Detect which cell encompasses the target text, then output its [X, Y] center coordinate. 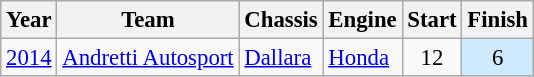
Start [432, 20]
12 [432, 58]
Chassis [281, 20]
Team [148, 20]
2014 [29, 58]
Andretti Autosport [148, 58]
Honda [362, 58]
Engine [362, 20]
Dallara [281, 58]
Year [29, 20]
6 [498, 58]
Finish [498, 20]
